Detect which cell encompasses the target text, then output its (X, Y) center coordinate. 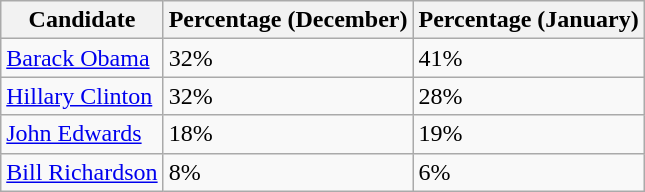
Bill Richardson (82, 172)
Candidate (82, 20)
8% (288, 172)
28% (528, 96)
Hillary Clinton (82, 96)
Barack Obama (82, 58)
19% (528, 134)
41% (528, 58)
Percentage (January) (528, 20)
18% (288, 134)
John Edwards (82, 134)
6% (528, 172)
Percentage (December) (288, 20)
